For the text-containing cell, return its midpoint in (X, Y) coordinate format. 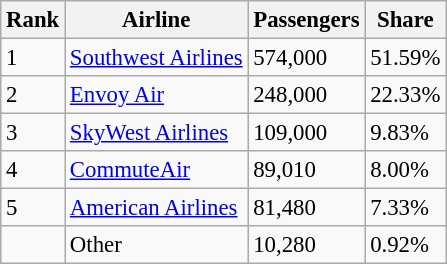
3 (33, 133)
8.00% (406, 170)
81,480 (306, 208)
Envoy Air (156, 95)
574,000 (306, 58)
1 (33, 58)
22.33% (406, 95)
Passengers (306, 20)
4 (33, 170)
Rank (33, 20)
2 (33, 95)
SkyWest Airlines (156, 133)
0.92% (406, 245)
51.59% (406, 58)
9.83% (406, 133)
Airline (156, 20)
10,280 (306, 245)
109,000 (306, 133)
Other (156, 245)
248,000 (306, 95)
5 (33, 208)
7.33% (406, 208)
American Airlines (156, 208)
Share (406, 20)
89,010 (306, 170)
CommuteAir (156, 170)
Southwest Airlines (156, 58)
